Find where the given text appears and provide that cell's center as [X, Y] coordinate. 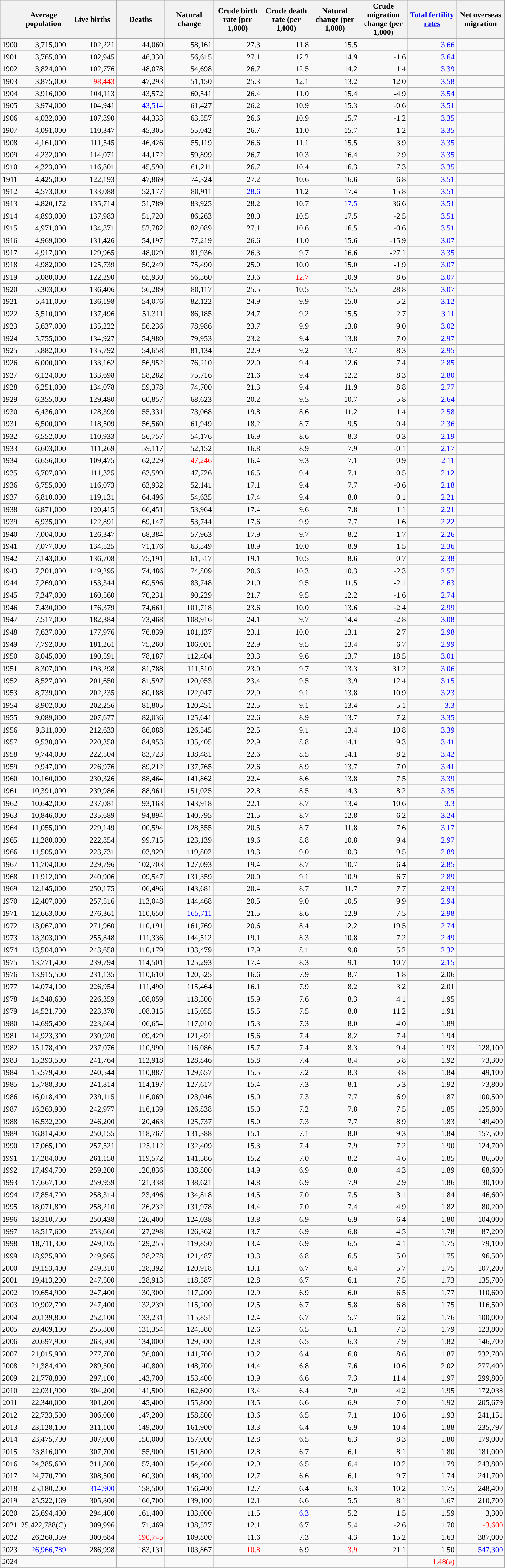
115,200 [189, 1305]
116,069 [141, 1097]
15,788,300 [44, 1085]
6,436,000 [44, 412]
241,151 [480, 1415]
4,893,000 [44, 216]
231,135 [92, 975]
99,715 [141, 840]
240,906 [92, 877]
141,700 [189, 1354]
132,409 [189, 1146]
135,222 [92, 326]
14.3 [335, 791]
239,115 [92, 1097]
248,400 [480, 1488]
3.54 [432, 94]
4,032,000 [44, 118]
83,748 [189, 583]
74,486 [141, 571]
28.8 [383, 289]
56,615 [189, 57]
158,800 [189, 1415]
45,590 [141, 167]
126,400 [141, 1219]
100,594 [141, 828]
4.5 [383, 1231]
9,744,000 [44, 754]
110,887 [141, 1072]
109,475 [92, 461]
240,544 [92, 1072]
47,726 [189, 473]
123,496 [141, 1195]
181,000 [480, 1452]
83,723 [141, 754]
255,800 [92, 1329]
2009 [10, 1378]
3,765,000 [44, 57]
1980 [10, 1023]
156,400 [189, 1488]
1969 [10, 889]
125,641 [189, 717]
3.58 [432, 81]
134,000 [141, 1341]
5,411,000 [44, 302]
1929 [10, 400]
54,076 [141, 302]
138,481 [189, 754]
36.6 [383, 204]
110,990 [141, 1048]
24.1 [238, 620]
1910 [10, 167]
7,517,000 [44, 620]
5.5 [335, 1500]
1901 [10, 57]
1.1 [383, 509]
59,899 [189, 155]
19,654,900 [44, 1293]
243,800 [480, 1464]
1925 [10, 350]
89,212 [141, 767]
243,658 [92, 950]
13,504,000 [44, 950]
111,336 [141, 938]
54,980 [141, 338]
116,139 [141, 1109]
11,704,000 [44, 864]
250,438 [92, 1219]
7,430,000 [44, 608]
1931 [10, 424]
223,370 [92, 1011]
547,300 [480, 1550]
4.0 [383, 1023]
51,789 [141, 204]
3,715,000 [44, 45]
21.1 [383, 1550]
102,776 [92, 69]
3.64 [432, 57]
10,391,000 [44, 791]
86,088 [141, 730]
5,080,000 [44, 277]
104,113 [92, 94]
133,162 [92, 363]
2010 [10, 1391]
2.49 [432, 938]
9.8 [335, 950]
257,521 [92, 1146]
1990 [10, 1146]
1962 [10, 803]
1993 [10, 1183]
110,179 [141, 950]
74,809 [189, 571]
2020 [10, 1513]
4,232,000 [44, 155]
61,211 [189, 167]
60,541 [189, 94]
11.7 [335, 889]
106,001 [189, 644]
124,700 [480, 1146]
202,235 [92, 693]
-4.9 [383, 94]
3.1 [383, 1195]
59,117 [141, 448]
116,086 [189, 1048]
73,068 [189, 412]
250,175 [92, 889]
3.24 [432, 816]
1952 [10, 681]
2008 [10, 1366]
14,923,300 [44, 1036]
12,407,000 [44, 901]
119,572 [141, 1158]
172,038 [480, 1391]
2011 [10, 1403]
121,487 [189, 1256]
1977 [10, 987]
68,384 [141, 534]
46,600 [480, 1195]
247,500 [92, 1280]
205,679 [480, 1403]
239,794 [92, 962]
75,260 [141, 644]
154,400 [189, 1464]
80,117 [189, 289]
18.2 [238, 424]
56,757 [141, 436]
74,324 [189, 179]
190,591 [92, 656]
2.63 [432, 583]
258,314 [92, 1195]
1966 [10, 852]
23,816,000 [44, 1452]
7,201,000 [44, 571]
54,658 [141, 350]
130,300 [141, 1293]
114,501 [141, 962]
1917 [10, 253]
23,475,700 [44, 1439]
1932 [10, 436]
1903 [10, 81]
131,978 [189, 1207]
2.32 [432, 950]
19.5 [383, 925]
131,354 [141, 1329]
21,015,900 [44, 1354]
0.4 [383, 424]
101,718 [189, 608]
3.8 [383, 1072]
108,059 [141, 999]
27.3 [238, 45]
20.0 [238, 877]
78,187 [141, 656]
1914 [10, 216]
49,100 [480, 1072]
2023 [10, 1550]
79,953 [189, 338]
2.22 [432, 522]
28.6 [238, 192]
253,660 [92, 1231]
222,854 [92, 840]
108,916 [189, 620]
53,744 [189, 522]
133,479 [189, 950]
57,963 [189, 534]
148,200 [189, 1476]
-2.6 [383, 1525]
226,976 [92, 767]
110,600 [480, 1293]
1902 [10, 69]
1.74 [432, 1476]
68,623 [189, 400]
18.9 [238, 546]
1991 [10, 1158]
126,545 [189, 730]
116,073 [92, 485]
119,131 [92, 497]
1943 [10, 571]
80,200 [480, 1207]
52,782 [141, 228]
15,579,400 [44, 1072]
229,796 [92, 864]
1960 [10, 779]
82,122 [189, 302]
60,857 [141, 400]
1940 [10, 534]
2014 [10, 1439]
43,514 [141, 106]
Crude death rate (per 1,000) [286, 19]
2.15 [432, 962]
122,290 [92, 277]
144,512 [189, 938]
4,425,000 [44, 179]
1905 [10, 106]
76,839 [141, 632]
23.4 [238, 681]
Net overseas migration [480, 19]
1922 [10, 314]
23.3 [238, 656]
235,797 [480, 1427]
149,295 [92, 571]
58,282 [141, 375]
111,269 [92, 448]
5,755,000 [44, 338]
1930 [10, 412]
Live births [92, 19]
277,400 [480, 1366]
314,900 [92, 1488]
125,800 [480, 1109]
129,657 [189, 1072]
56,289 [141, 289]
28.2 [238, 204]
4,971,000 [44, 228]
-2.1 [383, 583]
55,042 [189, 130]
1.76 [432, 1317]
21.6 [238, 375]
2.94 [432, 901]
1986 [10, 1097]
63,557 [189, 118]
129,480 [92, 400]
71,176 [141, 546]
183,131 [141, 1550]
56,236 [141, 326]
114,071 [92, 155]
127,093 [189, 864]
8,902,000 [44, 705]
-2.3 [383, 571]
2.26 [432, 534]
133,000 [189, 1513]
-2.4 [383, 608]
75,716 [189, 375]
1.90 [432, 1146]
16,532,200 [44, 1121]
250,155 [92, 1133]
3.2 [383, 987]
47,246 [189, 461]
27.2 [238, 179]
1967 [10, 864]
54,176 [189, 436]
161,769 [189, 925]
26.2 [238, 106]
1.73 [432, 1280]
1904 [10, 94]
171,469 [141, 1525]
1933 [10, 448]
2.02 [432, 1366]
25.3 [238, 81]
118,509 [92, 424]
141,500 [141, 1391]
-0.1 [383, 448]
2015 [10, 1452]
1947 [10, 620]
2.64 [432, 400]
1906 [10, 118]
111,510 [189, 669]
134,525 [92, 546]
1.59 [432, 1513]
235,689 [92, 816]
19.4 [238, 864]
120,463 [141, 1121]
134,871 [92, 228]
100,000 [480, 1317]
69,596 [141, 583]
87,200 [480, 1231]
1958 [10, 754]
182,384 [92, 620]
1988 [10, 1121]
20,409,100 [44, 1329]
16.8 [238, 448]
15,393,500 [44, 1060]
19,153,400 [44, 1268]
121,491 [189, 1036]
2.38 [432, 558]
80,188 [141, 693]
117,200 [189, 1293]
1916 [10, 240]
-0.3 [383, 436]
118,300 [189, 999]
78,986 [189, 326]
1.7 [383, 534]
2005 [10, 1329]
51,150 [189, 81]
9,089,000 [44, 717]
1984 [10, 1072]
4,982,000 [44, 265]
1927 [10, 375]
75,191 [141, 558]
22,031,900 [44, 1391]
126,838 [189, 1109]
202,256 [92, 705]
46,426 [141, 142]
93,163 [141, 803]
107,890 [92, 118]
1959 [10, 767]
18.5 [383, 656]
10,846,000 [44, 816]
22.8 [238, 791]
101,137 [189, 632]
53,964 [189, 509]
2019 [10, 1500]
387,000 [480, 1537]
271,960 [92, 925]
7,347,000 [44, 595]
73,800 [480, 1085]
54,635 [189, 497]
2007 [10, 1354]
226,359 [92, 999]
1963 [10, 816]
56,952 [141, 363]
70,231 [141, 595]
6,707,000 [44, 473]
-1.9 [383, 265]
80,911 [189, 192]
146,700 [480, 1341]
86,500 [480, 1158]
128,555 [189, 828]
2002 [10, 1293]
1.70 [432, 1525]
12,663,000 [44, 913]
2.11 [432, 461]
2.95 [432, 350]
11.6 [238, 1537]
5,882,000 [44, 350]
1.86 [432, 1183]
1973 [10, 938]
1978 [10, 999]
1.97 [432, 1378]
135,405 [189, 742]
3.08 [432, 620]
44,172 [141, 155]
1961 [10, 791]
141,862 [189, 779]
54,197 [141, 240]
2022 [10, 1537]
106,654 [141, 1023]
0.5 [383, 473]
114,197 [141, 1085]
1953 [10, 693]
2.77 [432, 387]
10,642,000 [44, 803]
26,268,359 [44, 1537]
3.12 [432, 302]
55,119 [189, 142]
1987 [10, 1109]
0.9 [383, 461]
111,490 [141, 987]
3,300 [480, 1513]
140,800 [141, 1366]
128,399 [92, 412]
124,038 [189, 1219]
28.0 [238, 216]
4,820,172 [44, 204]
2021 [10, 1525]
149,200 [141, 1427]
237,076 [92, 1048]
249,965 [92, 1256]
143,918 [189, 803]
118,587 [189, 1280]
30,100 [480, 1183]
1909 [10, 155]
88,464 [141, 779]
241,764 [92, 1060]
3.15 [432, 681]
59,378 [141, 387]
1937 [10, 497]
1985 [10, 1085]
7,269,000 [44, 583]
119,850 [189, 1244]
11,505,000 [44, 852]
14.2 [335, 69]
11,912,000 [44, 877]
118,767 [141, 1133]
120,836 [141, 1170]
109,547 [141, 877]
68,600 [480, 1170]
81,597 [141, 681]
1.48(e) [432, 1562]
128,278 [141, 1256]
14,521,700 [44, 1011]
43,572 [141, 94]
51,720 [141, 216]
289,500 [92, 1366]
11.4 [383, 1378]
207,677 [92, 717]
2016 [10, 1464]
125,739 [92, 265]
47,869 [141, 179]
61,427 [189, 106]
-3,600 [480, 1525]
6.0 [335, 1293]
127,298 [141, 1231]
140,795 [189, 816]
1942 [10, 558]
136,708 [92, 558]
13,067,000 [44, 925]
11.1 [286, 142]
1924 [10, 338]
1979 [10, 1011]
102,221 [92, 45]
51,311 [141, 314]
277,700 [92, 1354]
120,053 [189, 681]
9,311,000 [44, 730]
81,134 [189, 350]
1935 [10, 473]
160,300 [141, 1476]
161,900 [189, 1427]
136,198 [92, 302]
0.7 [383, 558]
21.3 [238, 387]
307,000 [92, 1439]
6,124,000 [44, 375]
69,147 [141, 522]
129,965 [92, 253]
128,846 [189, 1060]
157,500 [480, 1133]
131,359 [189, 877]
24,770,700 [44, 1476]
8,527,000 [44, 681]
54,698 [189, 69]
249,310 [92, 1268]
3.17 [432, 828]
5,303,000 [44, 289]
149,400 [480, 1121]
139,100 [189, 1500]
111,545 [92, 142]
2.19 [432, 436]
257,516 [92, 901]
Deaths [141, 19]
6,552,000 [44, 436]
107,200 [480, 1268]
276,361 [92, 913]
86,263 [189, 216]
147,200 [141, 1415]
6,251,000 [44, 387]
2.93 [432, 889]
4.2 [383, 1391]
16,018,400 [44, 1097]
74,661 [141, 608]
13.5 [238, 1403]
20,139,800 [44, 1317]
137,983 [92, 216]
-27.1 [383, 253]
144,468 [189, 901]
166,700 [141, 1500]
120,451 [189, 705]
1950 [10, 656]
2001 [10, 1280]
263,500 [92, 1341]
7,004,000 [44, 534]
120,525 [189, 975]
1926 [10, 363]
6,656,000 [44, 461]
1965 [10, 840]
2018 [10, 1488]
81,936 [189, 253]
116,801 [92, 167]
26,966,789 [44, 1550]
17.6 [238, 522]
165,711 [189, 913]
129,255 [141, 1244]
50,249 [141, 265]
1995 [10, 1207]
126,232 [141, 1207]
8,307,000 [44, 669]
108,315 [141, 1011]
102,945 [92, 57]
1.88 [432, 1427]
22,340,000 [44, 1403]
1945 [10, 595]
122,891 [92, 522]
5.3 [383, 1085]
119,802 [189, 852]
18,310,700 [44, 1219]
82,089 [189, 228]
1.6 [383, 522]
Natural change (per 1,000) [335, 19]
125,737 [189, 1121]
16,814,400 [44, 1133]
157,000 [189, 1439]
115,464 [189, 987]
1934 [10, 461]
86,185 [189, 314]
4,323,000 [44, 167]
23,128,100 [44, 1427]
15.9 [238, 999]
109,800 [189, 1537]
110,191 [141, 925]
110,610 [141, 975]
136,000 [141, 1354]
1928 [10, 387]
55,331 [141, 412]
286,998 [92, 1550]
25,522,169 [44, 1500]
73,468 [141, 620]
3,974,000 [44, 106]
8,739,000 [44, 693]
24.9 [238, 302]
5.0 [383, 1256]
157,400 [141, 1464]
19.8 [238, 412]
103,867 [189, 1550]
9,947,000 [44, 767]
5.4 [335, 1525]
306,000 [92, 1415]
1920 [10, 289]
73,300 [480, 1060]
8,045,000 [44, 656]
135,714 [92, 204]
179,000 [480, 1439]
100,500 [480, 1097]
46,330 [141, 57]
137,765 [189, 767]
1.63 [432, 1537]
25.0 [238, 265]
138,527 [189, 1525]
3.01 [432, 656]
-1.2 [383, 118]
56,360 [189, 277]
220,358 [92, 742]
15.1 [238, 1133]
1981 [10, 1036]
25.5 [238, 289]
1974 [10, 950]
141,586 [189, 1158]
1992 [10, 1170]
52,177 [141, 192]
48,029 [141, 253]
18,711,300 [44, 1244]
311,800 [92, 1464]
88,961 [141, 791]
19,902,700 [44, 1305]
16.9 [238, 436]
-15.9 [383, 240]
158,500 [141, 1488]
16.3 [335, 167]
177,976 [92, 632]
63,599 [141, 473]
223,731 [92, 852]
2.18 [432, 485]
Average population [44, 19]
1956 [10, 730]
111,325 [92, 473]
3,875,000 [44, 81]
25,180,200 [44, 1488]
18,071,800 [44, 1207]
299,800 [480, 1378]
155,900 [141, 1452]
138,621 [189, 1183]
160,560 [92, 595]
13,915,500 [44, 975]
201,650 [92, 681]
143,681 [189, 889]
11.9 [335, 387]
1944 [10, 583]
129,500 [189, 1341]
145,400 [141, 1403]
123,046 [189, 1097]
106,496 [141, 889]
19.6 [238, 840]
2.57 [432, 571]
230,920 [92, 1036]
162,600 [189, 1391]
6,603,000 [44, 448]
1.94 [432, 1036]
63,349 [189, 546]
47,293 [141, 81]
134,927 [92, 338]
20.2 [238, 400]
13,303,000 [44, 938]
1912 [10, 192]
122,047 [189, 693]
1954 [10, 705]
20,697,900 [44, 1341]
134,818 [189, 1195]
3,916,000 [44, 94]
125,293 [189, 962]
1918 [10, 265]
Total fertility rates [432, 19]
246,200 [92, 1121]
1923 [10, 326]
151,025 [189, 791]
148,700 [189, 1366]
81,805 [141, 705]
4,091,000 [44, 130]
17,494,700 [44, 1170]
241,814 [92, 1085]
132,239 [141, 1305]
307,700 [92, 1452]
79,100 [480, 1244]
1994 [10, 1195]
1955 [10, 717]
26.3 [238, 253]
4.6 [383, 1158]
153,344 [92, 583]
1939 [10, 522]
21.7 [238, 595]
22.4 [238, 779]
104,000 [480, 1219]
110,347 [92, 130]
181,261 [92, 644]
237,081 [92, 803]
222,504 [92, 754]
20.4 [238, 889]
104,941 [92, 106]
17,065,100 [44, 1146]
21.0 [238, 583]
14.8 [238, 1183]
1983 [10, 1060]
128,913 [141, 1280]
122,193 [92, 179]
4,969,000 [44, 240]
297,100 [92, 1378]
133,698 [92, 375]
11,280,000 [44, 840]
14,248,600 [44, 999]
1921 [10, 302]
1976 [10, 975]
2012 [10, 1415]
-2.5 [383, 216]
261,158 [92, 1158]
48,078 [141, 69]
45,305 [141, 130]
4,917,000 [44, 253]
239,986 [92, 791]
2003 [10, 1305]
56,560 [141, 424]
127,617 [189, 1085]
31.2 [383, 669]
7,143,000 [44, 558]
-2.8 [383, 620]
138,800 [189, 1170]
2.06 [432, 975]
2017 [10, 1476]
190,745 [141, 1537]
23.0 [238, 669]
301,200 [92, 1403]
135,700 [480, 1280]
1900 [10, 45]
44,060 [141, 45]
2.17 [432, 448]
6,755,000 [44, 485]
84,953 [141, 742]
249,105 [92, 1244]
1971 [10, 913]
143,700 [141, 1378]
1948 [10, 632]
76,210 [189, 363]
5,637,000 [44, 326]
1996 [10, 1219]
1.77 [432, 1293]
5,510,000 [44, 314]
311,100 [92, 1427]
18,517,600 [44, 1231]
77,219 [189, 240]
3,824,000 [44, 69]
223,664 [92, 1023]
113,048 [141, 901]
112,918 [141, 1060]
134,078 [92, 387]
300,684 [92, 1537]
21,778,800 [44, 1378]
Crude migration change (per 1,000) [383, 19]
150,000 [141, 1439]
9,530,000 [44, 742]
94,894 [141, 816]
3.66 [432, 45]
131,426 [92, 240]
2.80 [432, 375]
1951 [10, 669]
115,851 [189, 1317]
15,178,400 [44, 1048]
6,810,000 [44, 497]
1911 [10, 179]
135,792 [92, 350]
25,694,400 [44, 1513]
153,400 [189, 1378]
1982 [10, 1048]
232,700 [480, 1354]
120,415 [92, 509]
4.9 [383, 1207]
83,925 [189, 204]
133,231 [141, 1317]
17,854,700 [44, 1195]
11,055,000 [44, 828]
0.1 [383, 497]
1938 [10, 509]
58,161 [189, 45]
3.23 [432, 693]
212,633 [92, 730]
137,496 [92, 314]
226,954 [92, 987]
16.1 [238, 987]
230,326 [92, 779]
16,263,900 [44, 1109]
23.1 [238, 632]
24.7 [238, 314]
1915 [10, 228]
64,496 [141, 497]
305,800 [92, 1500]
17.1 [238, 485]
123,800 [480, 1329]
21,384,400 [44, 1366]
2000 [10, 1268]
44,333 [141, 118]
3.42 [432, 754]
229,149 [92, 828]
294,400 [92, 1513]
75,490 [189, 265]
117,010 [189, 1023]
18,925,900 [44, 1256]
1957 [10, 742]
2.12 [432, 473]
25,422,788(C) [44, 1525]
66,451 [141, 509]
1949 [10, 644]
Crude birth rate (per 1,000) [238, 19]
258,210 [92, 1207]
81,788 [141, 669]
1997 [10, 1231]
10,160,000 [44, 779]
1.91 [432, 1011]
13,771,400 [44, 962]
252,100 [92, 1317]
255,848 [92, 938]
2013 [10, 1427]
6,871,000 [44, 509]
1.67 [432, 1500]
1907 [10, 130]
155,800 [189, 1403]
98,443 [92, 81]
14.5 [238, 1195]
193,298 [92, 669]
1975 [10, 962]
131,388 [189, 1133]
126,362 [189, 1231]
74,700 [189, 387]
1941 [10, 546]
1970 [10, 901]
3.11 [432, 314]
7,637,000 [44, 632]
1.50 [432, 1550]
120,918 [189, 1268]
19,413,200 [44, 1280]
1936 [10, 485]
161,400 [141, 1513]
3.06 [432, 669]
6,355,000 [44, 400]
1968 [10, 877]
52,152 [189, 448]
62,229 [141, 461]
1919 [10, 277]
14,695,400 [44, 1023]
112,404 [189, 656]
309,996 [92, 1525]
3.02 [432, 326]
133,088 [92, 192]
1989 [10, 1133]
210,700 [480, 1500]
19.3 [238, 852]
1.8 [383, 975]
2024 [10, 1562]
17,284,000 [44, 1158]
102,703 [141, 864]
1998 [10, 1244]
116,500 [480, 1305]
110,933 [92, 436]
23.2 [238, 338]
26.4 [238, 94]
5.1 [383, 705]
24,385,600 [44, 1464]
241,700 [480, 1476]
1.83 [432, 1121]
2.58 [432, 412]
12.0 [383, 81]
17,667,100 [44, 1183]
128,392 [141, 1268]
110,650 [141, 913]
1.78 [432, 1231]
52,141 [189, 485]
1972 [10, 925]
125,112 [141, 1146]
96,500 [480, 1256]
61,517 [189, 558]
4,573,000 [44, 192]
308,500 [92, 1476]
126,347 [92, 534]
61,949 [189, 424]
1946 [10, 608]
6,000,000 [44, 363]
259,959 [92, 1183]
176,379 [92, 608]
128,100 [480, 1048]
7,077,000 [44, 546]
22,733,500 [44, 1415]
109,429 [141, 1036]
242,977 [92, 1109]
124,580 [189, 1329]
90,229 [189, 595]
259,200 [92, 1170]
4,161,000 [44, 142]
2006 [10, 1341]
22.0 [238, 363]
Natural change [189, 19]
136,406 [92, 289]
82,036 [141, 717]
2004 [10, 1317]
1908 [10, 142]
123,139 [189, 840]
14,074,100 [44, 987]
1999 [10, 1256]
6,935,000 [44, 522]
1913 [10, 204]
2.01 [432, 987]
121,338 [141, 1183]
12,145,000 [44, 889]
103,929 [141, 852]
63,932 [141, 485]
6,500,000 [44, 424]
151,800 [189, 1452]
1.2 [383, 130]
1964 [10, 828]
115,055 [189, 1011]
304,200 [92, 1391]
7,792,000 [44, 644]
23.7 [238, 326]
22.1 [238, 803]
65,930 [141, 277]
